Extract the (X, Y) coordinate from the center of the cell holding the provided text.  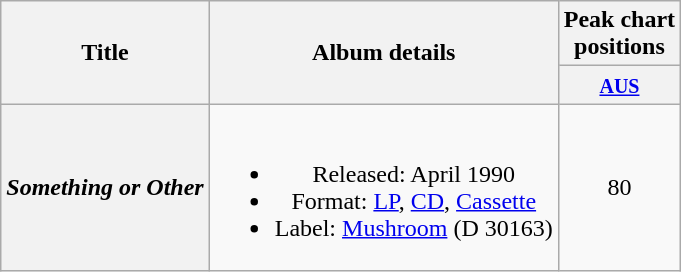
Released: April 1990Format: LP, CD, CassetteLabel: Mushroom (D 30163) (384, 188)
Something or Other (105, 188)
80 (619, 188)
Peak chartpositions (619, 34)
AUS (619, 85)
Album details (384, 52)
Title (105, 52)
